Pinpoint the cell where the given text exists, returning its [X, Y] midpoint coordinate. 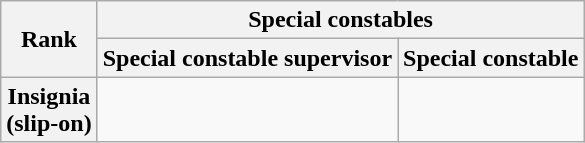
Special constable [491, 58]
Special constables [340, 20]
Rank [49, 39]
Special constable supervisor [247, 58]
Insignia(slip-on) [49, 110]
